Search for the cell housing the specified text and yield its (x, y) center coordinate. 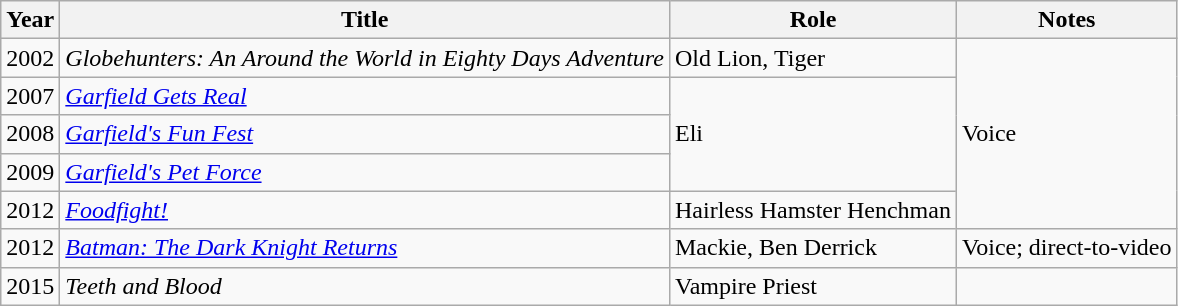
2015 (30, 286)
Teeth and Blood (365, 286)
Eli (812, 134)
Garfield's Fun Fest (365, 134)
Mackie, Ben Derrick (812, 248)
Notes (1066, 20)
Garfield Gets Real (365, 96)
2002 (30, 58)
Hairless Hamster Henchman (812, 210)
2007 (30, 96)
Vampire Priest (812, 286)
Voice (1066, 134)
Role (812, 20)
2009 (30, 172)
Globehunters: An Around the World in Eighty Days Adventure (365, 58)
Foodfight! (365, 210)
Voice; direct-to-video (1066, 248)
Old Lion, Tiger (812, 58)
Garfield's Pet Force (365, 172)
2008 (30, 134)
Title (365, 20)
Year (30, 20)
Batman: The Dark Knight Returns (365, 248)
